Find where the given text appears and provide that cell's center as [x, y] coordinate. 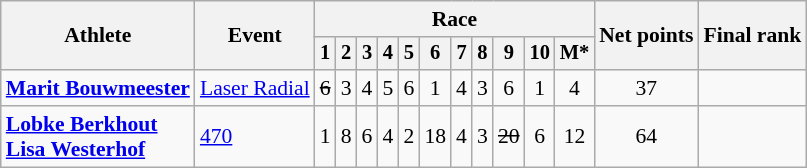
20 [509, 136]
10 [540, 54]
Race [454, 19]
37 [646, 88]
Event [255, 36]
Laser Radial [255, 88]
470 [255, 136]
7 [462, 54]
Final rank [752, 36]
Net points [646, 36]
9 [509, 54]
18 [435, 136]
Athlete [98, 36]
64 [646, 136]
12 [574, 136]
M* [574, 54]
Lobke BerkhoutLisa Westerhof [98, 136]
Marit Bouwmeester [98, 88]
